Locate the cell with the specified text and output its (x, y) center coordinate. 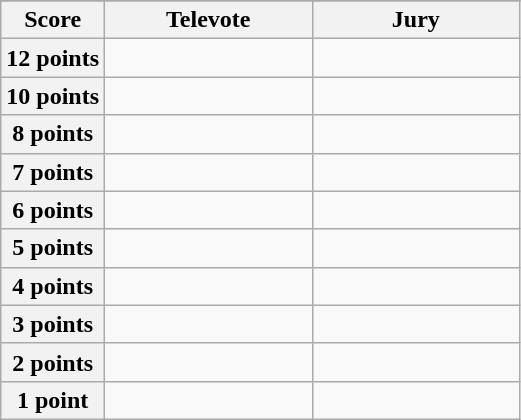
5 points (53, 248)
10 points (53, 96)
8 points (53, 134)
2 points (53, 362)
Televote (209, 20)
12 points (53, 58)
Jury (416, 20)
Score (53, 20)
4 points (53, 286)
7 points (53, 172)
3 points (53, 324)
6 points (53, 210)
1 point (53, 400)
